Locate the cell with the specified text and output its (X, Y) center coordinate. 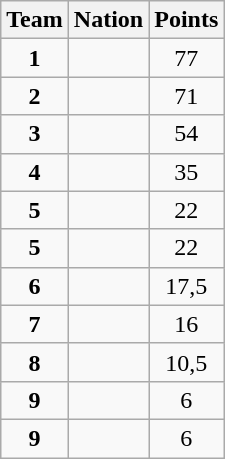
Nation (108, 20)
1 (35, 58)
16 (186, 324)
17,5 (186, 286)
3 (35, 134)
71 (186, 96)
8 (35, 362)
4 (35, 172)
Points (186, 20)
2 (35, 96)
Team (35, 20)
7 (35, 324)
77 (186, 58)
35 (186, 172)
10,5 (186, 362)
54 (186, 134)
